Output the (X, Y) coordinate of the center of the cell containing the given text.  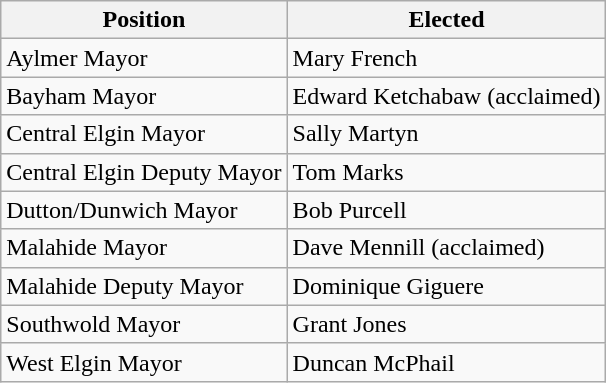
Mary French (446, 58)
Duncan McPhail (446, 362)
Tom Marks (446, 172)
Dutton/Dunwich Mayor (144, 210)
Bayham Mayor (144, 96)
Malahide Mayor (144, 248)
Central Elgin Deputy Mayor (144, 172)
West Elgin Mayor (144, 362)
Position (144, 20)
Dominique Giguere (446, 286)
Malahide Deputy Mayor (144, 286)
Grant Jones (446, 324)
Bob Purcell (446, 210)
Aylmer Mayor (144, 58)
Central Elgin Mayor (144, 134)
Southwold Mayor (144, 324)
Dave Mennill (acclaimed) (446, 248)
Elected (446, 20)
Sally Martyn (446, 134)
Edward Ketchabaw (acclaimed) (446, 96)
